Extract the [X, Y] coordinate from the center of the cell holding the provided text.  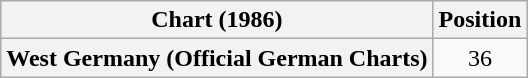
36 [480, 58]
Chart (1986) [217, 20]
West Germany (Official German Charts) [217, 58]
Position [480, 20]
